Provide the (X, Y) coordinate of the cell's center where the given text is located.  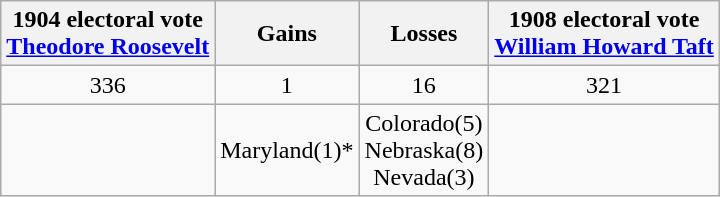
321 (604, 85)
1908 electoral voteWilliam Howard Taft (604, 34)
Colorado(5)Nebraska(8)Nevada(3) (424, 150)
1904 electoral voteTheodore Roosevelt (108, 34)
Losses (424, 34)
336 (108, 85)
16 (424, 85)
1 (287, 85)
Gains (287, 34)
Maryland(1)* (287, 150)
